Provide the [X, Y] coordinate of the cell's center where the given text is located.  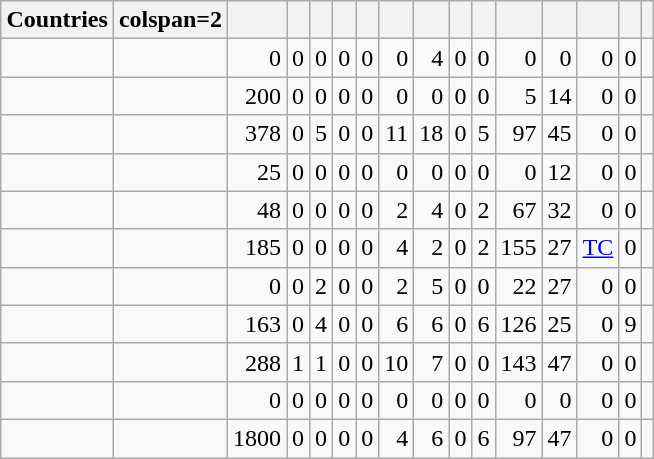
45 [560, 134]
288 [256, 362]
12 [560, 172]
378 [256, 134]
143 [518, 362]
32 [560, 210]
18 [432, 134]
11 [396, 134]
9 [630, 324]
67 [518, 210]
163 [256, 324]
1800 [256, 438]
TC [598, 248]
10 [396, 362]
7 [432, 362]
155 [518, 248]
22 [518, 286]
Countries [57, 20]
48 [256, 210]
185 [256, 248]
colspan=2 [170, 20]
126 [518, 324]
14 [560, 96]
200 [256, 96]
